Search for the cell housing the specified text and yield its [X, Y] center coordinate. 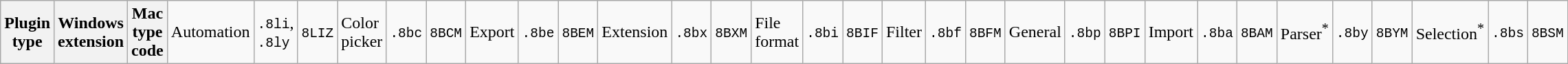
.8bi [823, 32]
.8bx [692, 32]
.8bs [1508, 32]
.8li, .8ly [276, 32]
Selection* [1450, 32]
Filter [903, 32]
.8be [538, 32]
.8bp [1085, 32]
Color picker [362, 32]
Mac type code [148, 32]
Plugin type [27, 32]
General [1035, 32]
Windows extension [91, 32]
8BYM [1392, 32]
8BCM [446, 32]
File format [777, 32]
8BSM [1547, 32]
8BAM [1257, 32]
Export [492, 32]
8BPI [1125, 32]
8BIF [863, 32]
8LIZ [318, 32]
8BXM [731, 32]
Extension [635, 32]
Parser* [1305, 32]
.8ba [1217, 32]
Import [1171, 32]
.8bf [946, 32]
.8bc [406, 32]
8BEM [578, 32]
Automation [210, 32]
.8by [1352, 32]
8BFM [985, 32]
